Search for the cell housing the specified text and yield its (x, y) center coordinate. 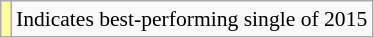
Indicates best-performing single of 2015 (192, 19)
